Identify which cell holds the provided text, then report its (x, y) central coordinate. 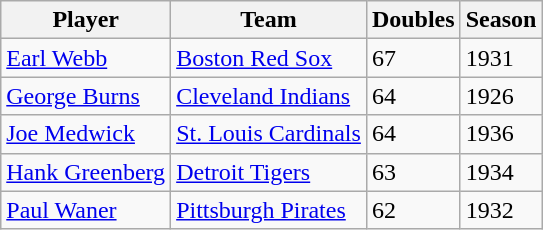
Season (501, 20)
63 (413, 172)
1934 (501, 172)
67 (413, 58)
Hank Greenberg (86, 172)
1931 (501, 58)
Doubles (413, 20)
Team (269, 20)
Pittsburgh Pirates (269, 210)
George Burns (86, 96)
Joe Medwick (86, 134)
Detroit Tigers (269, 172)
Cleveland Indians (269, 96)
Boston Red Sox (269, 58)
St. Louis Cardinals (269, 134)
1932 (501, 210)
Paul Waner (86, 210)
Player (86, 20)
1936 (501, 134)
62 (413, 210)
Earl Webb (86, 58)
1926 (501, 96)
